Search for the cell housing the specified text and yield its (x, y) center coordinate. 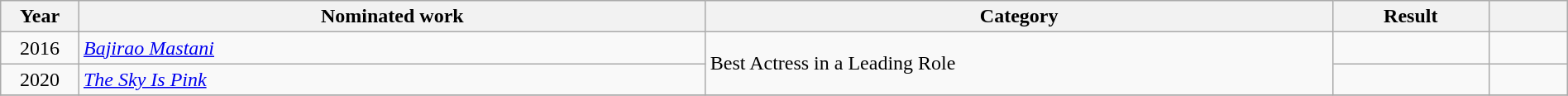
Result (1411, 17)
Bajirao Mastani (392, 48)
The Sky Is Pink (392, 79)
Category (1019, 17)
Nominated work (392, 17)
Year (40, 17)
2016 (40, 48)
2020 (40, 79)
Best Actress in a Leading Role (1019, 64)
